For the text-containing cell, return its midpoint in (X, Y) coordinate format. 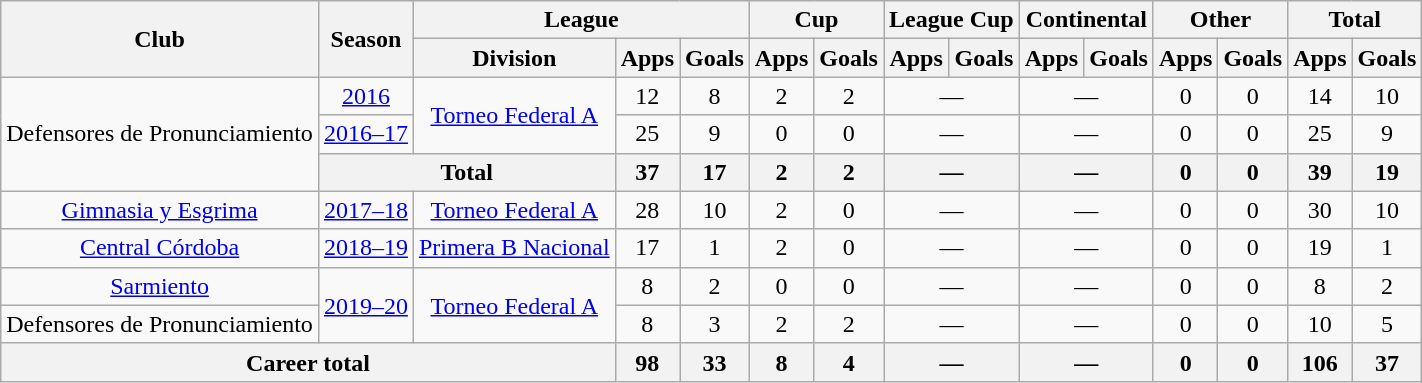
30 (1320, 210)
5 (1387, 324)
Gimnasia y Esgrima (160, 210)
28 (647, 210)
Cup (816, 20)
106 (1320, 362)
Central Córdoba (160, 248)
14 (1320, 96)
39 (1320, 172)
Career total (308, 362)
Sarmiento (160, 286)
Other (1220, 20)
2017–18 (366, 210)
Club (160, 39)
2018–19 (366, 248)
League Cup (952, 20)
12 (647, 96)
Primera B Nacional (514, 248)
2019–20 (366, 305)
3 (715, 324)
Continental (1086, 20)
Division (514, 58)
Season (366, 39)
2016 (366, 96)
33 (715, 362)
4 (849, 362)
League (581, 20)
2016–17 (366, 134)
98 (647, 362)
